Detect which cell encompasses the target text, then output its [X, Y] center coordinate. 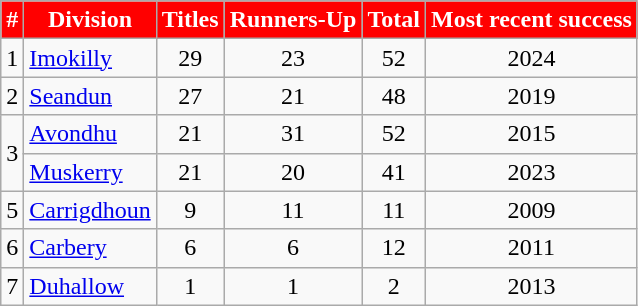
2019 [531, 96]
2009 [531, 210]
Muskerry [90, 172]
Runners-Up [293, 20]
Total [394, 20]
2024 [531, 58]
Most recent success [531, 20]
Carbery [90, 248]
Carrigdhoun [90, 210]
41 [394, 172]
12 [394, 248]
2015 [531, 134]
31 [293, 134]
Division [90, 20]
9 [190, 210]
20 [293, 172]
Seandun [90, 96]
7 [12, 286]
27 [190, 96]
Imokilly [90, 58]
23 [293, 58]
Titles [190, 20]
2013 [531, 286]
# [12, 20]
48 [394, 96]
5 [12, 210]
29 [190, 58]
3 [12, 153]
2023 [531, 172]
Duhallow [90, 286]
2011 [531, 248]
Avondhu [90, 134]
